Provide the [X, Y] coordinate of the cell's center where the given text is located.  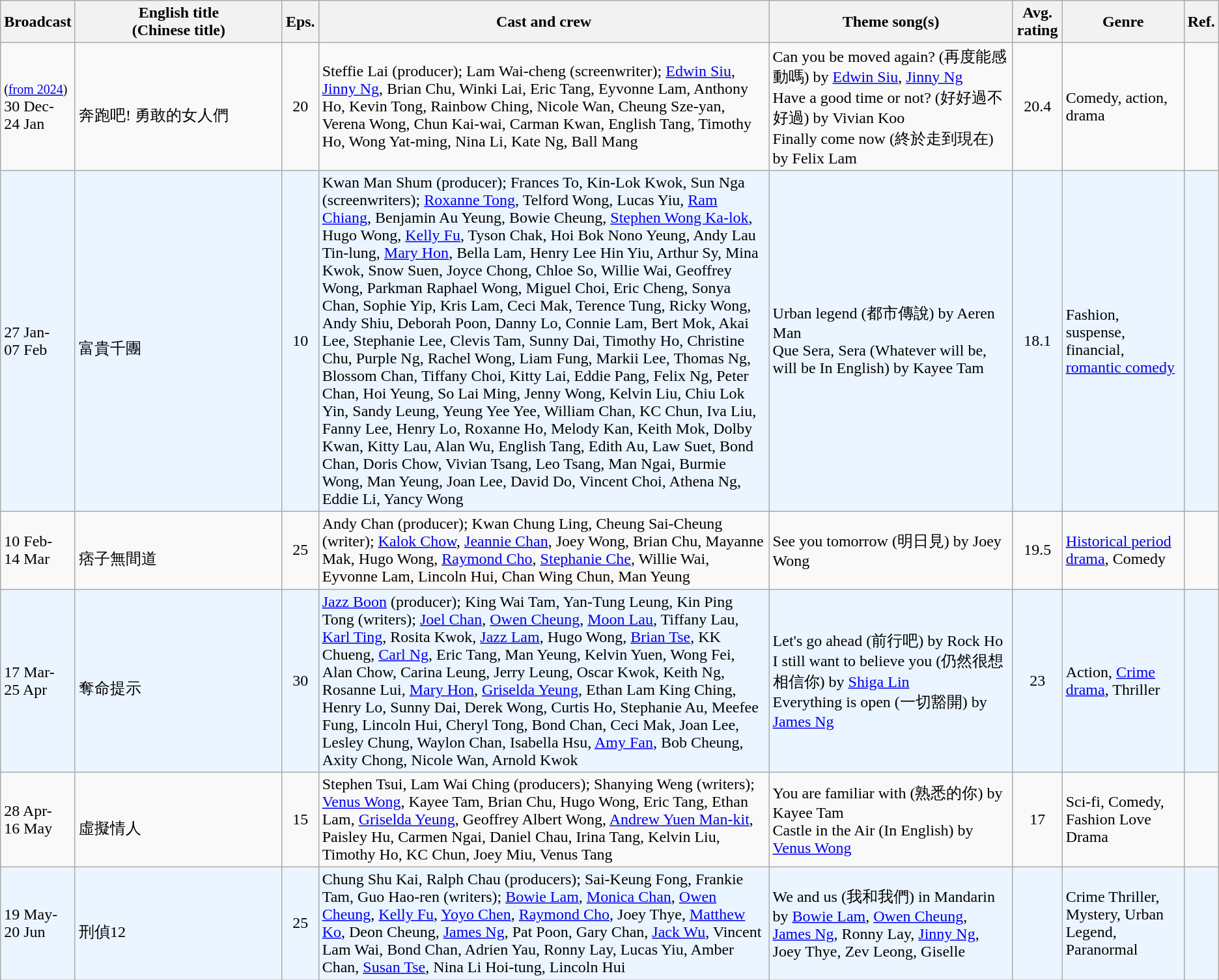
10 [300, 341]
Avg. rating [1037, 22]
See you tomorrow (明日見) by Joey Wong [891, 550]
富貴千團 [178, 341]
English title (Chinese title) [178, 22]
Genre [1123, 22]
Broadcast [38, 22]
Ref. [1201, 22]
18.1 [1037, 341]
20.4 [1037, 107]
20 [300, 107]
虛擬情人 [178, 820]
10 Feb-14 Mar [38, 550]
30 [300, 680]
17 [1037, 820]
Can you be moved again? (再度能感動嗎) by Edwin Siu, Jinny NgHave a good time or not? (好好過不好過) by Vivian KooFinally come now (終於走到現在) by Felix Lam [891, 107]
Action, Crime drama, Thriller [1123, 680]
奔跑吧! 勇敢的女人們 [178, 107]
28 Apr-16 May [38, 820]
Comedy, action, drama [1123, 107]
奪命提示 [178, 680]
Cast and crew [544, 22]
痞子無間道 [178, 550]
19.5 [1037, 550]
(from 2024) 30 Dec-24 Jan [38, 107]
Theme song(s) [891, 22]
You are familiar with (熟悉的你) by Kayee TamCastle in the Air (In English) by Venus Wong [891, 820]
Let's go ahead (前行吧) by Rock HoI still want to believe you (仍然很想相信你) by Shiga LinEverything is open (一切豁開) by James Ng [891, 680]
Eps. [300, 22]
15 [300, 820]
Fashion, suspense, financial, romantic comedy [1123, 341]
17 Mar-25 Apr [38, 680]
We and us (我和我們) in Mandarin by Bowie Lam, Owen Cheung, James Ng, Ronny Lay, Jinny Ng, Joey Thye, Zev Leong, Giselle [891, 923]
27 Jan-07 Feb [38, 341]
Historical period drama, Comedy [1123, 550]
19 May-20 Jun [38, 923]
23 [1037, 680]
Urban legend (都市傳說) by Aeren ManQue Sera, Sera (Whatever will be, will be In English) by Kayee Tam [891, 341]
Sci-fi, Comedy, Fashion Love Drama [1123, 820]
Crime Thriller, Mystery, Urban Legend, Paranormal [1123, 923]
刑偵12 [178, 923]
